From the cell containing the given text, extract its center point as (X, Y) coordinate. 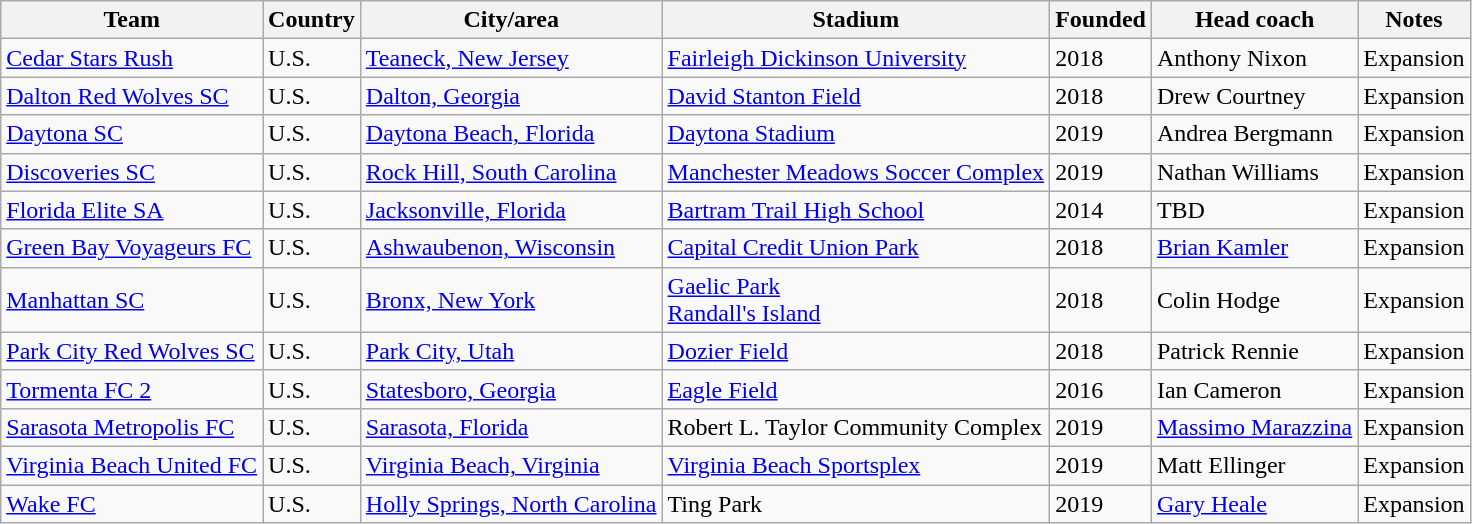
Bartram Trail High School (856, 210)
Holly Springs, North Carolina (511, 503)
Ian Cameron (1254, 389)
Manhattan SC (132, 300)
Anthony Nixon (1254, 58)
Dalton, Georgia (511, 96)
Brian Kamler (1254, 248)
Notes (1414, 20)
Dalton Red Wolves SC (132, 96)
2016 (1101, 389)
Capital Credit Union Park (856, 248)
Patrick Rennie (1254, 351)
Cedar Stars Rush (132, 58)
Country (312, 20)
Eagle Field (856, 389)
Florida Elite SA (132, 210)
Wake FC (132, 503)
Massimo Marazzina (1254, 427)
David Stanton Field (856, 96)
Daytona Stadium (856, 134)
Team (132, 20)
Manchester Meadows Soccer Complex (856, 172)
Nathan Williams (1254, 172)
Park City, Utah (511, 351)
Fairleigh Dickinson University (856, 58)
Stadium (856, 20)
Park City Red Wolves SC (132, 351)
Daytona Beach, Florida (511, 134)
Teaneck, New Jersey (511, 58)
Ashwaubenon, Wisconsin (511, 248)
2014 (1101, 210)
Tormenta FC 2 (132, 389)
Sarasota Metropolis FC (132, 427)
Daytona SC (132, 134)
Head coach (1254, 20)
Green Bay Voyageurs FC (132, 248)
Andrea Bergmann (1254, 134)
Bronx, New York (511, 300)
Sarasota, Florida (511, 427)
Dozier Field (856, 351)
TBD (1254, 210)
Rock Hill, South Carolina (511, 172)
Colin Hodge (1254, 300)
Drew Courtney (1254, 96)
Jacksonville, Florida (511, 210)
Founded (1101, 20)
Discoveries SC (132, 172)
Robert L. Taylor Community Complex (856, 427)
Statesboro, Georgia (511, 389)
Gaelic ParkRandall's Island (856, 300)
Matt Ellinger (1254, 465)
Ting Park (856, 503)
Gary Heale (1254, 503)
City/area (511, 20)
Virginia Beach Sportsplex (856, 465)
Virginia Beach United FC (132, 465)
Virginia Beach, Virginia (511, 465)
